Find where the given text appears and provide that cell's center as [x, y] coordinate. 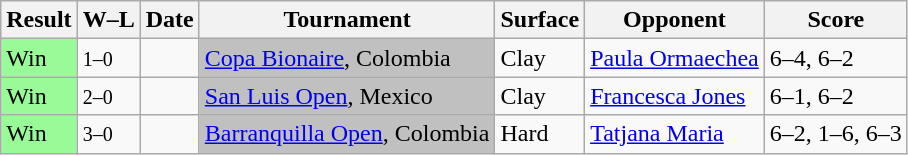
2–0 [108, 96]
Tournament [347, 20]
Result [39, 20]
San Luis Open, Mexico [347, 96]
Surface [540, 20]
Hard [540, 134]
Opponent [675, 20]
Barranquilla Open, Colombia [347, 134]
6–2, 1–6, 6–3 [836, 134]
Date [170, 20]
Score [836, 20]
W–L [108, 20]
3–0 [108, 134]
6–4, 6–2 [836, 58]
1–0 [108, 58]
Paula Ormaechea [675, 58]
6–1, 6–2 [836, 96]
Copa Bionaire, Colombia [347, 58]
Tatjana Maria [675, 134]
Francesca Jones [675, 96]
